Detect which cell encompasses the target text, then output its (x, y) center coordinate. 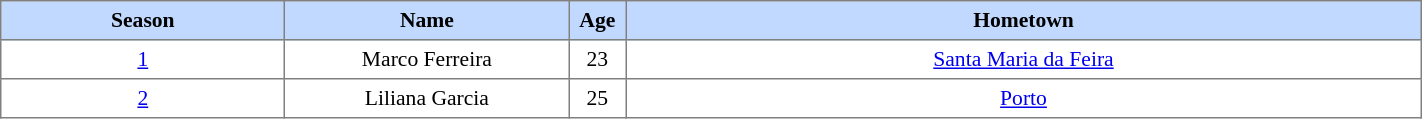
Name (427, 20)
1 (143, 60)
2 (143, 98)
Hometown (1024, 20)
25 (598, 98)
23 (598, 60)
Porto (1024, 98)
Season (143, 20)
Liliana Garcia (427, 98)
Santa Maria da Feira (1024, 60)
Age (598, 20)
Marco Ferreira (427, 60)
